From the cell containing the given text, extract its center point as (X, Y) coordinate. 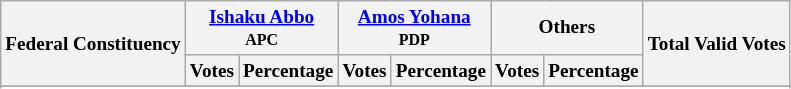
Ishaku AbboAPC (262, 28)
Amos YohanaPDP (414, 28)
Others (568, 28)
Total Valid Votes (716, 44)
Federal Constituency (94, 44)
